Pinpoint the cell where the given text exists, returning its (X, Y) midpoint coordinate. 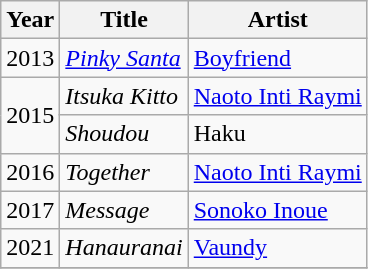
Message (124, 210)
Sonoko Inoue (278, 210)
Pinky Santa (124, 58)
Itsuka Kitto (124, 96)
2021 (30, 248)
Hanauranai (124, 248)
2016 (30, 172)
2017 (30, 210)
Shoudou (124, 134)
Artist (278, 20)
Vaundy (278, 248)
Boyfriend (278, 58)
Year (30, 20)
Together (124, 172)
Title (124, 20)
2015 (30, 115)
Haku (278, 134)
2013 (30, 58)
